Search for the cell housing the specified text and yield its (X, Y) center coordinate. 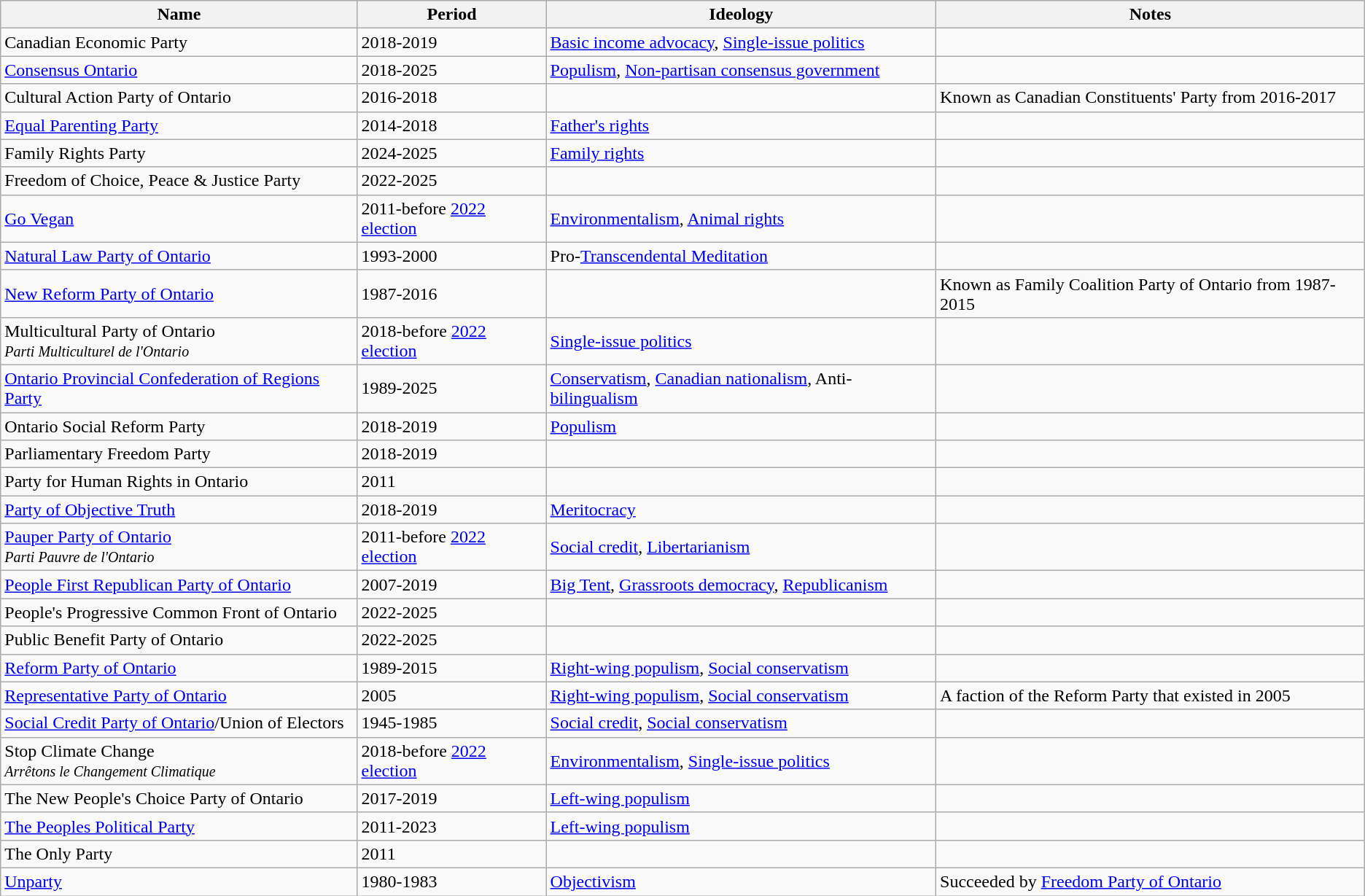
Party of Objective Truth (179, 510)
Social Credit Party of Ontario/Union of Electors (179, 723)
2011-2023 (452, 826)
Single-issue politics (741, 341)
Environmentalism, Animal rights (741, 219)
Public Benefit Party of Ontario (179, 640)
Meritocracy (741, 510)
Multicultural Party of OntarioParti Multiculturel de l'Ontario (179, 341)
Parliamentary Freedom Party (179, 454)
Cultural Action Party of Ontario (179, 98)
Populism, Non-partisan consensus government (741, 70)
Party for Human Rights in Ontario (179, 482)
1987-2016 (452, 293)
People's Progressive Common Front of Ontario (179, 612)
Environmentalism, Single-issue politics (741, 761)
New Reform Party of Ontario (179, 293)
Pro-Transcendental Meditation (741, 256)
Known as Canadian Constituents' Party from 2016-2017 (1151, 98)
Equal Parenting Party (179, 125)
Conservatism, Canadian nationalism, Anti-bilingualism (741, 388)
1993-2000 (452, 256)
Objectivism (741, 881)
Freedom of Choice, Peace & Justice Party (179, 181)
Ideology (741, 15)
2014-2018 (452, 125)
Family rights (741, 153)
Basic income advocacy, Single-issue politics (741, 42)
Unparty (179, 881)
A faction of the Reform Party that existed in 2005 (1151, 696)
Succeeded by Freedom Party of Ontario (1151, 881)
2016-2018 (452, 98)
2005 (452, 696)
2018-2025 (452, 70)
Ontario Social Reform Party (179, 426)
Populism (741, 426)
Big Tent, Grassroots democracy, Republicanism (741, 585)
Go Vegan (179, 219)
Name (179, 15)
Natural Law Party of Ontario (179, 256)
Known as Family Coalition Party of Ontario from 1987-2015 (1151, 293)
Period (452, 15)
Canadian Economic Party (179, 42)
1989-2025 (452, 388)
1989-2015 (452, 668)
The New People's Choice Party of Ontario (179, 798)
Stop Climate ChangeArrêtons le Changement Climatique (179, 761)
1945-1985 (452, 723)
2024-2025 (452, 153)
2017-2019 (452, 798)
Consensus Ontario (179, 70)
1980-1983 (452, 881)
Family Rights Party (179, 153)
Representative Party of Ontario (179, 696)
Pauper Party of OntarioParti Pauvre de l'Ontario (179, 547)
The Only Party (179, 854)
Notes (1151, 15)
People First Republican Party of Ontario (179, 585)
The Peoples Political Party (179, 826)
2007-2019 (452, 585)
Social credit, Libertarianism (741, 547)
Ontario Provincial Confederation of Regions Party (179, 388)
Social credit, Social conservatism (741, 723)
Father's rights (741, 125)
Reform Party of Ontario (179, 668)
